Detect which cell encompasses the target text, then output its (x, y) center coordinate. 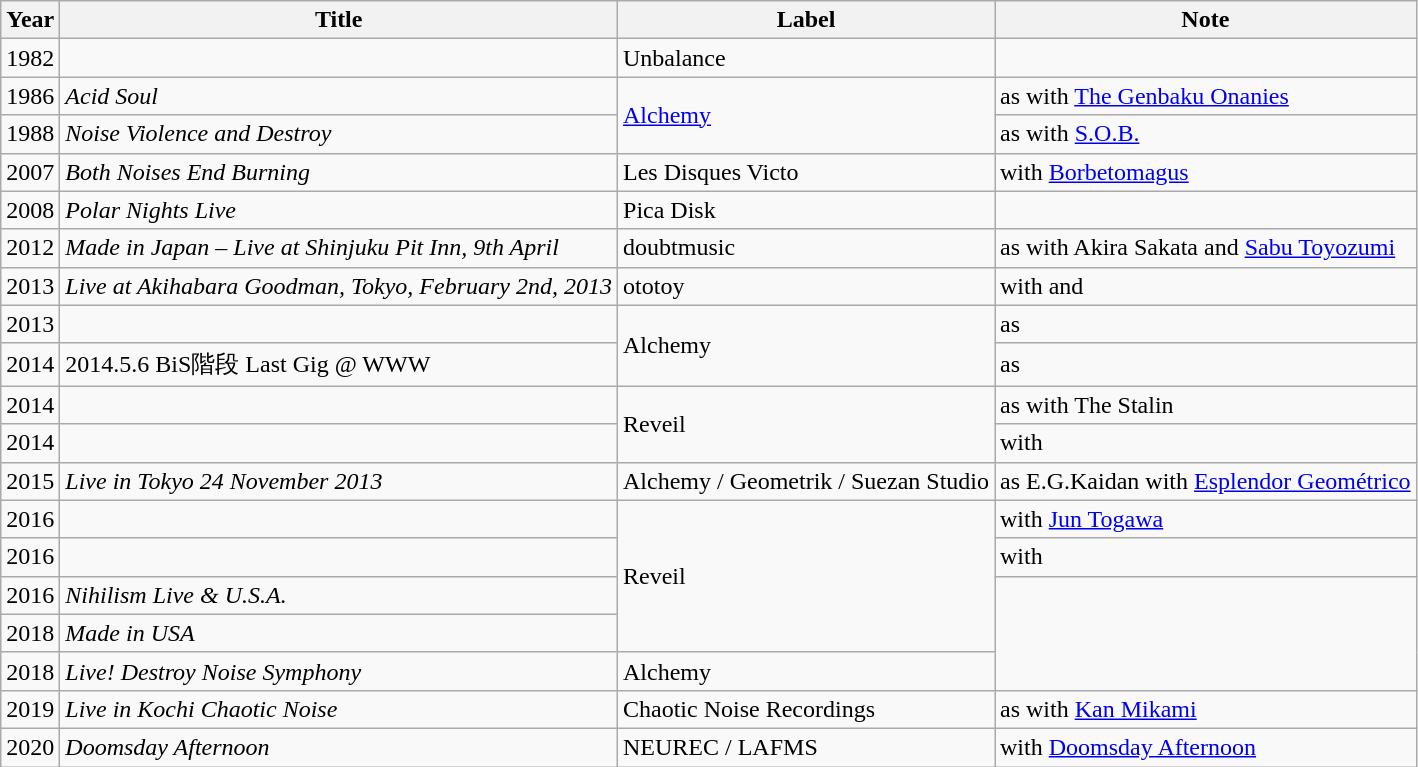
as E.G.Kaidan with Esplendor Geométrico (1205, 481)
Acid Soul (339, 96)
Live in Kochi Chaotic Noise (339, 709)
Doomsday Afternoon (339, 747)
as with The Genbaku Onanies (1205, 96)
2008 (30, 210)
as with S.O.B. (1205, 134)
doubtmusic (806, 248)
Polar Nights Live (339, 210)
as with Akira Sakata and Sabu Toyozumi (1205, 248)
Title (339, 20)
Alchemy / Geometrik / Suezan Studio (806, 481)
1982 (30, 58)
2015 (30, 481)
Both Noises End Burning (339, 172)
Pica Disk (806, 210)
with Borbetomagus (1205, 172)
Live! Destroy Noise Symphony (339, 671)
Made in USA (339, 633)
as with Kan Mikami (1205, 709)
with Jun Togawa (1205, 519)
ototoy (806, 286)
1986 (30, 96)
NEUREC / LAFMS (806, 747)
as with The Stalin (1205, 405)
Year (30, 20)
2007 (30, 172)
with and (1205, 286)
Les Disques Victo (806, 172)
Live at Akihabara Goodman, Tokyo, February 2nd, 2013 (339, 286)
1988 (30, 134)
2014.5.6 BiS階段 Last Gig @ WWW (339, 364)
2020 (30, 747)
Live in Tokyo 24 November 2013 (339, 481)
Label (806, 20)
2019 (30, 709)
Unbalance (806, 58)
Noise Violence and Destroy (339, 134)
Note (1205, 20)
Nihilism Live & U.S.A. (339, 595)
2012 (30, 248)
Chaotic Noise Recordings (806, 709)
with Doomsday Afternoon (1205, 747)
Made in Japan – Live at Shinjuku Pit Inn, 9th April (339, 248)
